Provide the [X, Y] coordinate of the cell's center where the given text is located.  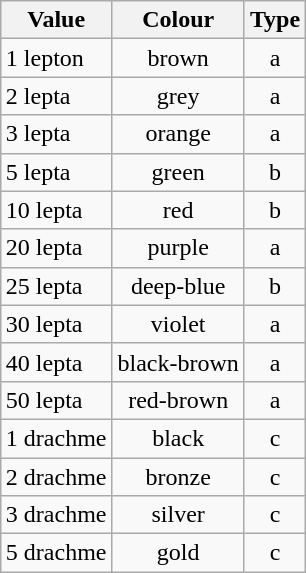
bronze [178, 477]
green [178, 172]
gold [178, 553]
grey [178, 96]
violet [178, 324]
orange [178, 134]
red [178, 210]
50 lepta [56, 400]
purple [178, 248]
30 lepta [56, 324]
Type [274, 20]
3 drachme [56, 515]
1 lepton [56, 58]
2 lepta [56, 96]
1 drachme [56, 438]
25 lepta [56, 286]
40 lepta [56, 362]
3 lepta [56, 134]
5 lepta [56, 172]
Colour [178, 20]
Value [56, 20]
5 drachme [56, 553]
brown [178, 58]
silver [178, 515]
deep-blue [178, 286]
red-brown [178, 400]
black [178, 438]
10 lepta [56, 210]
2 drachme [56, 477]
20 lepta [56, 248]
black-brown [178, 362]
